Search for the cell housing the specified text and yield its (x, y) center coordinate. 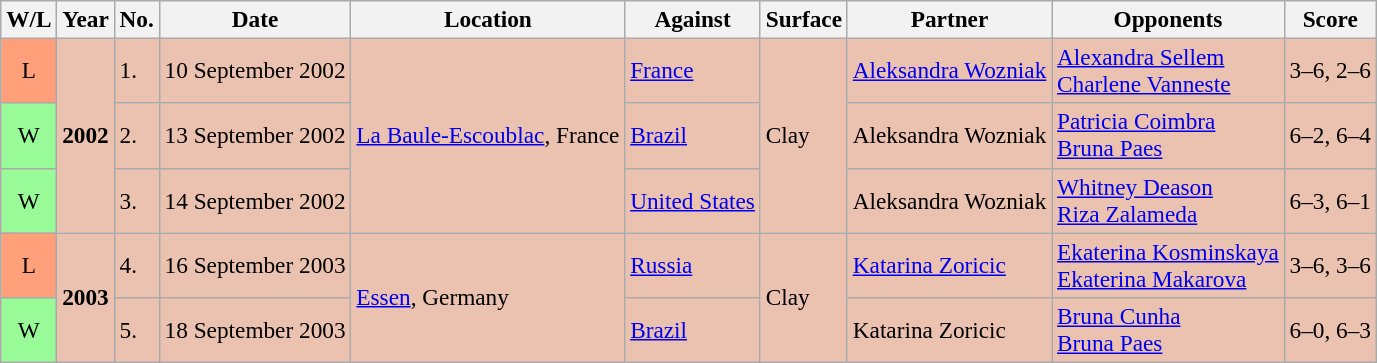
Patricia Coimbra Bruna Paes (1168, 136)
16 September 2003 (255, 264)
Against (693, 19)
5. (136, 330)
La Baule-Escoublac, France (488, 135)
France (693, 70)
Ekaterina Kosminskaya Ekaterina Makarova (1168, 264)
Location (488, 19)
18 September 2003 (255, 330)
Score (1330, 19)
13 September 2002 (255, 136)
2002 (86, 135)
10 September 2002 (255, 70)
Bruna Cunha Bruna Paes (1168, 330)
2003 (86, 297)
6–0, 6–3 (1330, 330)
No. (136, 19)
United States (693, 200)
Essen, Germany (488, 297)
Surface (804, 19)
2. (136, 136)
W/L (29, 19)
4. (136, 264)
Date (255, 19)
Whitney Deason Riza Zalameda (1168, 200)
3–6, 2–6 (1330, 70)
6–3, 6–1 (1330, 200)
Partner (949, 19)
3. (136, 200)
1. (136, 70)
Russia (693, 264)
3–6, 3–6 (1330, 264)
Opponents (1168, 19)
6–2, 6–4 (1330, 136)
14 September 2002 (255, 200)
Year (86, 19)
Alexandra Sellem Charlene Vanneste (1168, 70)
